From the cell containing the given text, extract its center point as [x, y] coordinate. 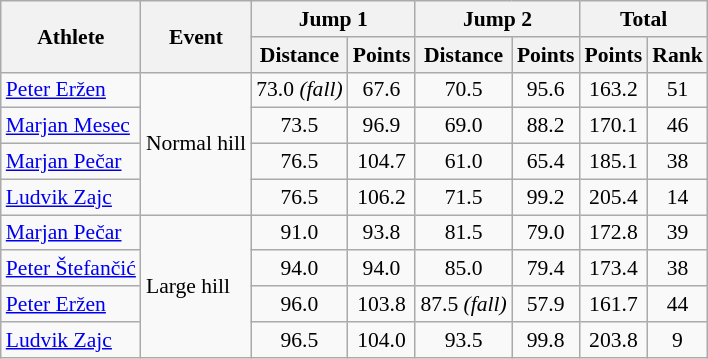
95.6 [546, 90]
99.2 [546, 197]
96.9 [382, 126]
69.0 [463, 126]
170.1 [614, 126]
85.0 [463, 269]
46 [678, 126]
173.4 [614, 269]
Normal hill [196, 143]
9 [678, 340]
79.0 [546, 233]
44 [678, 304]
91.0 [299, 233]
104.0 [382, 340]
185.1 [614, 162]
104.7 [382, 162]
93.5 [463, 340]
Large hill [196, 286]
73.5 [299, 126]
81.5 [463, 233]
Rank [678, 55]
161.7 [614, 304]
Jump 2 [497, 19]
163.2 [614, 90]
39 [678, 233]
Total [644, 19]
106.2 [382, 197]
65.4 [546, 162]
51 [678, 90]
99.8 [546, 340]
172.8 [614, 233]
Athlete [71, 36]
96.5 [299, 340]
Event [196, 36]
93.8 [382, 233]
61.0 [463, 162]
71.5 [463, 197]
87.5 (fall) [463, 304]
103.8 [382, 304]
Marjan Mesec [71, 126]
Jump 1 [333, 19]
70.5 [463, 90]
88.2 [546, 126]
Peter Štefančić [71, 269]
57.9 [546, 304]
67.6 [382, 90]
96.0 [299, 304]
203.8 [614, 340]
205.4 [614, 197]
14 [678, 197]
79.4 [546, 269]
73.0 (fall) [299, 90]
